Extract the [X, Y] coordinate from the center of the cell holding the provided text.  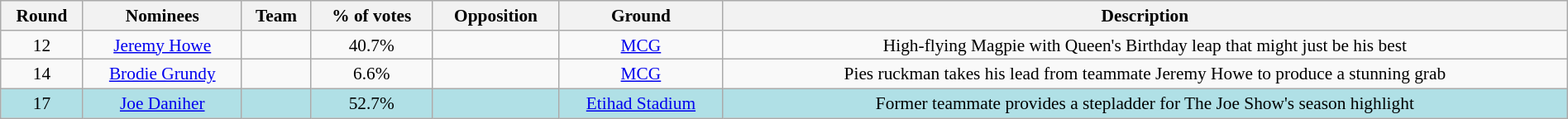
High-flying Magpie with Queen's Birthday leap that might just be his best [1145, 45]
Ground [640, 16]
40.7% [372, 45]
17 [41, 104]
12 [41, 45]
Pies ruckman takes his lead from teammate Jeremy Howe to produce a stunning grab [1145, 74]
Round [41, 16]
Nominees [162, 16]
Opposition [496, 16]
Jeremy Howe [162, 45]
52.7% [372, 104]
Etihad Stadium [640, 104]
6.6% [372, 74]
Team [276, 16]
14 [41, 74]
Former teammate provides a stepladder for The Joe Show's season highlight [1145, 104]
Joe Daniher [162, 104]
% of votes [372, 16]
Description [1145, 16]
Brodie Grundy [162, 74]
